Output the (x, y) coordinate of the center of the cell containing the given text.  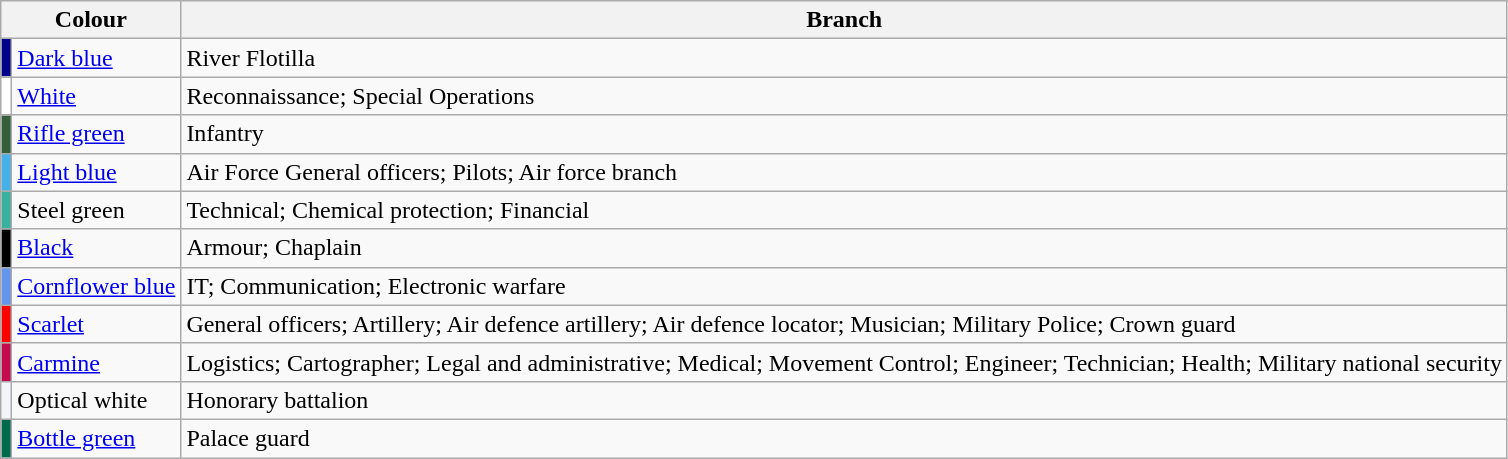
Palace guard (844, 438)
River Flotilla (844, 58)
Rifle green (96, 134)
Reconnaissance; Special Operations (844, 96)
Scarlet (96, 324)
General officers; Artillery; Air defence artillery; Air defence locator; Musician; Military Police; Crown guard (844, 324)
Steel green (96, 210)
White (96, 96)
Logistics; Cartographer; Legal and administrative; Medical; Movement Control; Engineer; Technician; Health; Military national security (844, 362)
Cornflower blue (96, 286)
Bottle green (96, 438)
Infantry (844, 134)
Carmine (96, 362)
Air Force General officers; Pilots; Air force branch (844, 172)
Armour; Chaplain (844, 248)
Technical; Chemical protection; Financial (844, 210)
Light blue (96, 172)
Optical white (96, 400)
Dark blue (96, 58)
Colour (91, 20)
Branch (844, 20)
Honorary battalion (844, 400)
IT; Communication; Electronic warfare (844, 286)
Black (96, 248)
